Locate the cell with the specified text and output its (x, y) center coordinate. 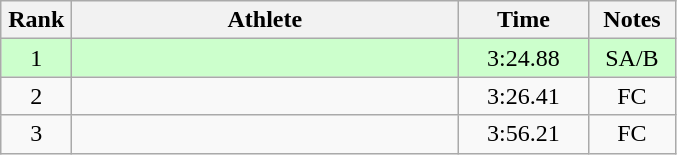
Time (524, 20)
Notes (632, 20)
3 (36, 134)
Rank (36, 20)
3:24.88 (524, 58)
1 (36, 58)
Athlete (265, 20)
SA/B (632, 58)
3:26.41 (524, 96)
3:56.21 (524, 134)
2 (36, 96)
